From the cell containing the given text, extract its center point as [x, y] coordinate. 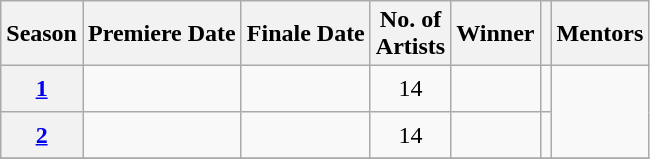
Finale Date [306, 34]
Mentors [600, 34]
2 [42, 135]
Season [42, 34]
1 [42, 89]
Winner [496, 34]
No. ofArtists [410, 34]
Premiere Date [162, 34]
